Return (x, y) of the center of cell containing provided text 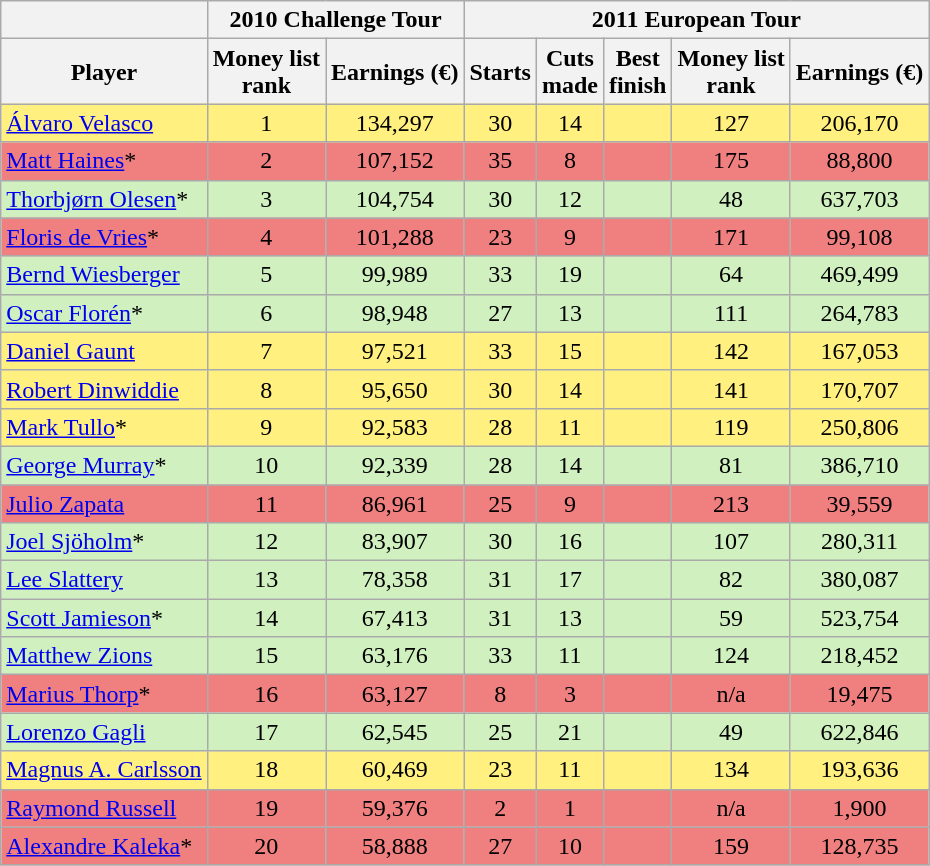
127 (731, 123)
35 (500, 161)
Joel Sjöholm* (104, 542)
George Murray* (104, 465)
63,127 (395, 694)
62,545 (395, 732)
1,900 (859, 808)
59 (731, 618)
134 (731, 770)
264,783 (859, 313)
Bestfinish (637, 72)
Oscar Florén* (104, 313)
170,707 (859, 389)
193,636 (859, 770)
171 (731, 237)
Alexandre Kaleka* (104, 846)
175 (731, 161)
92,339 (395, 465)
637,703 (859, 199)
39,559 (859, 503)
111 (731, 313)
Starts (500, 72)
88,800 (859, 161)
Cutsmade (570, 72)
Marius Thorp* (104, 694)
49 (731, 732)
78,358 (395, 580)
141 (731, 389)
107,152 (395, 161)
82 (731, 580)
64 (731, 275)
104,754 (395, 199)
Raymond Russell (104, 808)
167,053 (859, 351)
19,475 (859, 694)
21 (570, 732)
97,521 (395, 351)
107 (731, 542)
386,710 (859, 465)
Lorenzo Gagli (104, 732)
99,108 (859, 237)
Lee Slattery (104, 580)
622,846 (859, 732)
Álvaro Velasco (104, 123)
101,288 (395, 237)
134,297 (395, 123)
Daniel Gaunt (104, 351)
6 (266, 313)
Scott Jamieson* (104, 618)
7 (266, 351)
124 (731, 656)
523,754 (859, 618)
206,170 (859, 123)
67,413 (395, 618)
213 (731, 503)
58,888 (395, 846)
92,583 (395, 427)
Julio Zapata (104, 503)
142 (731, 351)
59,376 (395, 808)
4 (266, 237)
60,469 (395, 770)
2011 European Tour (696, 20)
Bernd Wiesberger (104, 275)
218,452 (859, 656)
250,806 (859, 427)
Matthew Zions (104, 656)
83,907 (395, 542)
280,311 (859, 542)
5 (266, 275)
Matt Haines* (104, 161)
Floris de Vries* (104, 237)
81 (731, 465)
Mark Tullo* (104, 427)
18 (266, 770)
86,961 (395, 503)
63,176 (395, 656)
Magnus A. Carlsson (104, 770)
95,650 (395, 389)
119 (731, 427)
Thorbjørn Olesen* (104, 199)
99,989 (395, 275)
98,948 (395, 313)
Player (104, 72)
469,499 (859, 275)
380,087 (859, 580)
Robert Dinwiddie (104, 389)
2010 Challenge Tour (336, 20)
128,735 (859, 846)
20 (266, 846)
48 (731, 199)
159 (731, 846)
